From the cell containing the given text, extract its center point as (X, Y) coordinate. 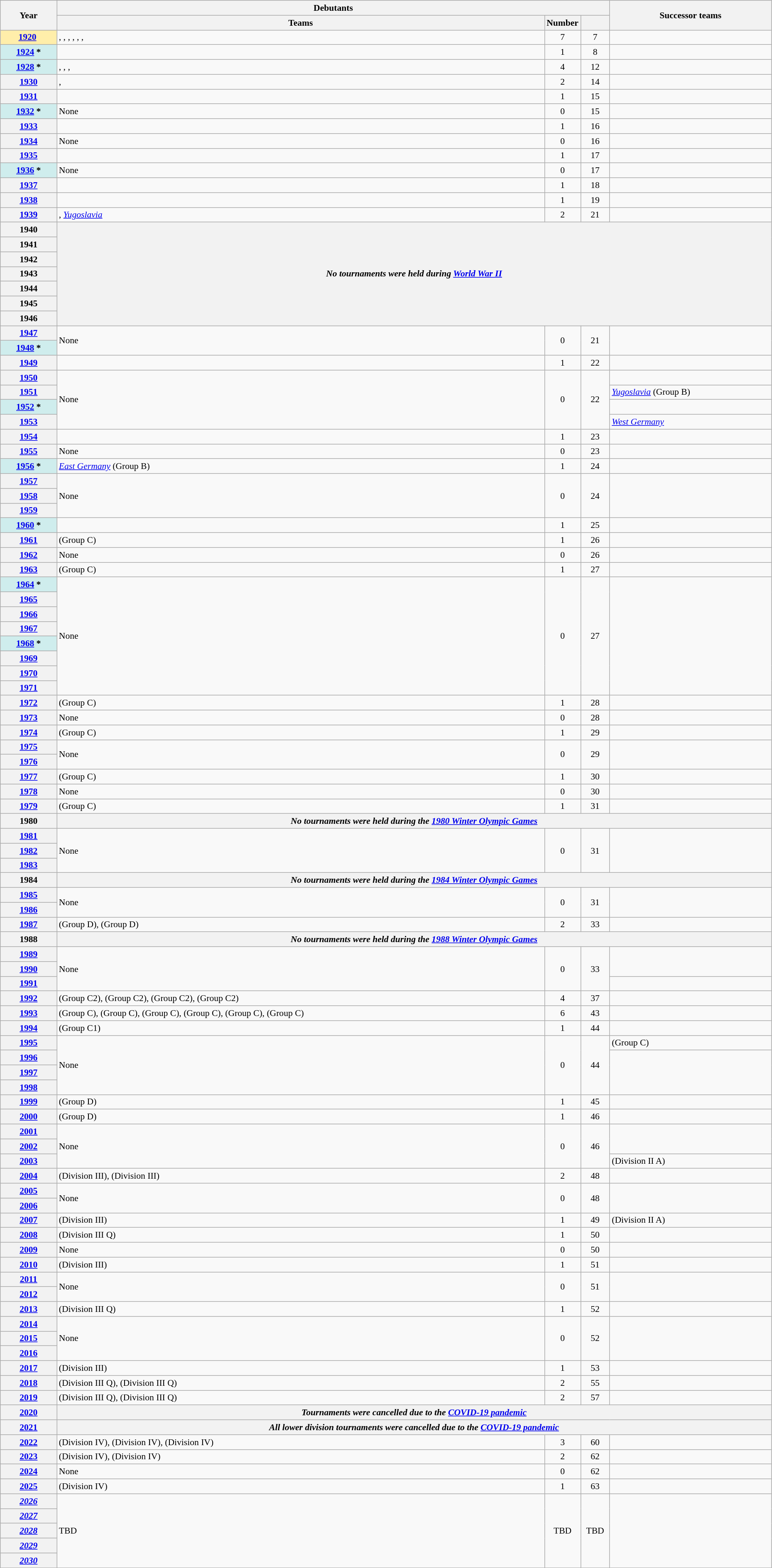
1961 (29, 540)
1947 (29, 333)
West Germany (690, 422)
2013 (29, 1309)
Tournaments were cancelled due to the COVID-19 pandemic (414, 1413)
, , , , , , (301, 37)
1972 (29, 703)
2010 (29, 1265)
2009 (29, 1250)
1950 (29, 378)
Teams (301, 23)
2014 (29, 1324)
1938 (29, 200)
2012 (29, 1294)
1952 * (29, 407)
55 (595, 1383)
14 (595, 82)
1945 (29, 304)
1977 (29, 777)
2028 (29, 1531)
2004 (29, 1176)
2020 (29, 1413)
2003 (29, 1161)
2016 (29, 1353)
Successor teams (690, 15)
2019 (29, 1398)
2007 (29, 1220)
45 (595, 1102)
53 (595, 1368)
(Division IV), (Division IV) (301, 1457)
1991 (29, 984)
1954 (29, 437)
, , , (301, 67)
2022 (29, 1442)
2017 (29, 1368)
1966 (29, 614)
1990 (29, 969)
49 (595, 1220)
2011 (29, 1280)
1979 (29, 806)
1997 (29, 1072)
1986 (29, 910)
1958 (29, 496)
1956 * (29, 466)
(Group C1) (301, 1028)
1969 (29, 659)
63 (595, 1487)
57 (595, 1398)
1932 * (29, 112)
19 (595, 200)
1941 (29, 244)
1989 (29, 954)
Year (29, 15)
1999 (29, 1102)
1933 (29, 126)
2027 (29, 1516)
(Group D), (Group D) (301, 925)
2030 (29, 1561)
37 (595, 999)
2026 (29, 1501)
1970 (29, 673)
1987 (29, 925)
(Division III), (Division III) (301, 1176)
1920 (29, 37)
2023 (29, 1457)
60 (595, 1442)
25 (595, 525)
1934 (29, 141)
1949 (29, 363)
1971 (29, 688)
1931 (29, 97)
1992 (29, 999)
No tournaments were held during the 1988 Winter Olympic Games (414, 940)
(Division IV) (301, 1487)
1975 (29, 747)
1982 (29, 851)
1998 (29, 1087)
, (301, 82)
(Group C), (Group C), (Group C), (Group C), (Group C), (Group C) (301, 1014)
1946 (29, 318)
East Germany (Group B) (301, 466)
1948 * (29, 348)
1976 (29, 762)
1960 * (29, 525)
1983 (29, 865)
1988 (29, 940)
1994 (29, 1028)
1974 (29, 733)
2029 (29, 1546)
1924 * (29, 52)
1963 (29, 570)
Yugoslavia (Group B) (690, 392)
1944 (29, 289)
(Group C2), (Group C2), (Group C2), (Group C2) (301, 999)
1930 (29, 82)
1985 (29, 895)
1943 (29, 274)
2006 (29, 1206)
No tournaments were held during the 1980 Winter Olympic Games (414, 821)
2024 (29, 1472)
1953 (29, 422)
(Division IV), (Division IV), (Division IV) (301, 1442)
1968 * (29, 644)
1996 (29, 1058)
6 (562, 1014)
2021 (29, 1427)
1957 (29, 481)
43 (595, 1014)
2008 (29, 1235)
1980 (29, 821)
1937 (29, 186)
2005 (29, 1191)
No tournaments were held during the 1984 Winter Olympic Games (414, 880)
1936 * (29, 171)
1942 (29, 259)
1928 * (29, 67)
1984 (29, 880)
3 (562, 1442)
2015 (29, 1338)
Debutants (333, 8)
1940 (29, 230)
2025 (29, 1487)
, Yugoslavia (301, 215)
2018 (29, 1383)
1964 * (29, 585)
1993 (29, 1014)
8 (595, 52)
1935 (29, 156)
12 (595, 67)
2001 (29, 1132)
1959 (29, 510)
1973 (29, 718)
2002 (29, 1146)
1965 (29, 599)
18 (595, 186)
1981 (29, 836)
1978 (29, 791)
1955 (29, 452)
1967 (29, 629)
1995 (29, 1043)
2000 (29, 1117)
1939 (29, 215)
1962 (29, 555)
Number (562, 23)
No tournaments were held during World War II (414, 274)
All lower division tournaments were cancelled due to the COVID-19 pandemic (414, 1427)
1951 (29, 392)
